Find where the given text appears and provide that cell's center as [X, Y] coordinate. 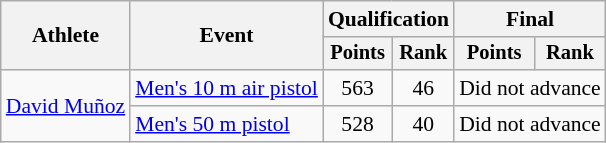
528 [358, 124]
Qualification [388, 19]
Event [226, 36]
David Muñoz [66, 106]
Men's 50 m pistol [226, 124]
40 [423, 124]
Men's 10 m air pistol [226, 88]
46 [423, 88]
Final [530, 19]
563 [358, 88]
Athlete [66, 36]
